Capture the cell that displays the provided text and extract its (X, Y) central coordinate. 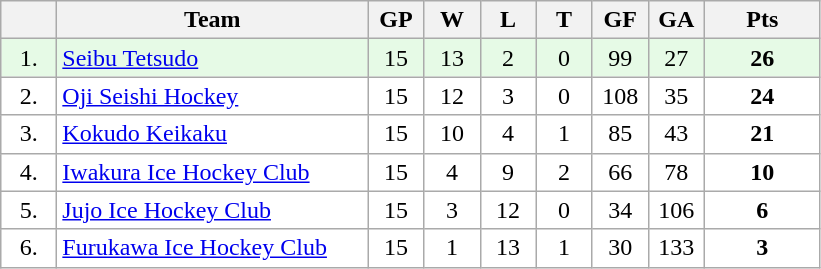
43 (676, 134)
6 (762, 210)
30 (620, 248)
GA (676, 20)
66 (620, 172)
78 (676, 172)
24 (762, 96)
4. (29, 172)
Seibu Tetsudo (212, 58)
35 (676, 96)
2. (29, 96)
Pts (762, 20)
W (452, 20)
133 (676, 248)
Oji Seishi Hockey (212, 96)
85 (620, 134)
L (508, 20)
T (564, 20)
26 (762, 58)
Furukawa Ice Hockey Club (212, 248)
1. (29, 58)
99 (620, 58)
106 (676, 210)
108 (620, 96)
21 (762, 134)
27 (676, 58)
Kokudo Keikaku (212, 134)
5. (29, 210)
6. (29, 248)
GF (620, 20)
3. (29, 134)
Team (212, 20)
Iwakura Ice Hockey Club (212, 172)
34 (620, 210)
Jujo Ice Hockey Club (212, 210)
GP (396, 20)
9 (508, 172)
